Scan for the cell matching the given text and deliver its [x, y] coordinate at center. 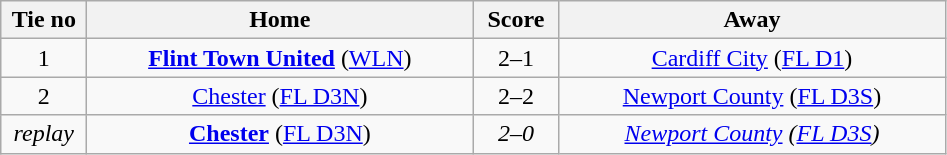
2 [44, 96]
Home [280, 20]
2–0 [516, 134]
1 [44, 58]
2–2 [516, 96]
Tie no [44, 20]
2–1 [516, 58]
replay [44, 134]
Away [752, 20]
Flint Town United (WLN) [280, 58]
Score [516, 20]
Cardiff City (FL D1) [752, 58]
